Identify which cell holds the provided text, then report its [X, Y] central coordinate. 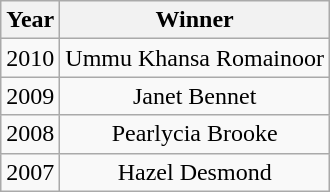
Pearlycia Brooke [195, 134]
2008 [30, 134]
Year [30, 20]
2010 [30, 58]
Janet Bennet [195, 96]
2007 [30, 172]
Winner [195, 20]
Ummu Khansa Romainoor [195, 58]
Hazel Desmond [195, 172]
2009 [30, 96]
